Extract the [x, y] coordinate from the center of the cell holding the provided text.  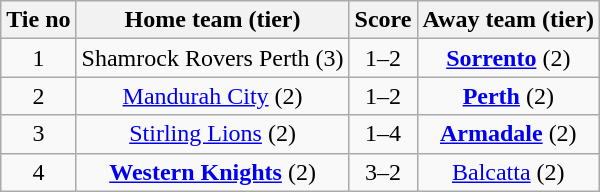
3–2 [383, 172]
Shamrock Rovers Perth (3) [212, 58]
Perth (2) [508, 96]
1–4 [383, 134]
Away team (tier) [508, 20]
Mandurah City (2) [212, 96]
3 [38, 134]
Tie no [38, 20]
Stirling Lions (2) [212, 134]
Armadale (2) [508, 134]
Balcatta (2) [508, 172]
Sorrento (2) [508, 58]
2 [38, 96]
1 [38, 58]
4 [38, 172]
Home team (tier) [212, 20]
Western Knights (2) [212, 172]
Score [383, 20]
